Provide the [x, y] coordinate of the cell's center where the given text is located.  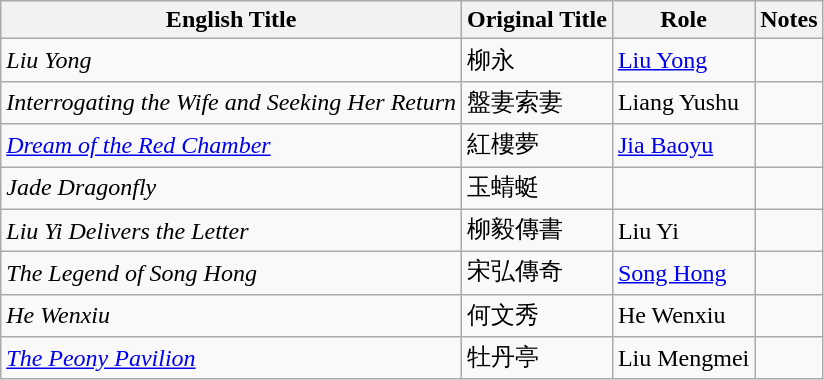
The Legend of Song Hong [232, 274]
English Title [232, 20]
Notes [789, 20]
Liu Yi [683, 230]
宋弘傳奇 [538, 274]
Interrogating the Wife and Seeking Her Return [232, 102]
Liang Yushu [683, 102]
Original Title [538, 20]
Liu Yi Delivers the Letter [232, 230]
Song Hong [683, 274]
柳毅傳書 [538, 230]
盤妻索妻 [538, 102]
Dream of the Red Chamber [232, 146]
牡丹亭 [538, 358]
何文秀 [538, 316]
柳永 [538, 60]
Jia Baoyu [683, 146]
Jade Dragonfly [232, 188]
Role [683, 20]
The Peony Pavilion [232, 358]
玉蜻蜓 [538, 188]
紅樓夢 [538, 146]
Liu Mengmei [683, 358]
